Locate the cell with the specified text and output its (X, Y) center coordinate. 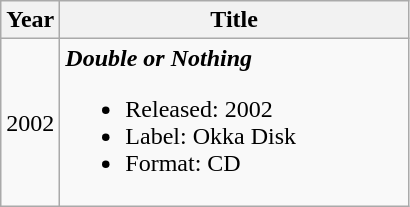
Year (30, 20)
2002 (30, 122)
Double or Nothing Released: 2002Label: Okka Disk Format: CD (234, 122)
Title (234, 20)
